Provide the (X, Y) coordinate of the cell's center where the given text is located.  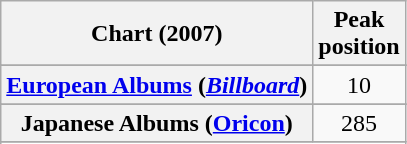
Peakposition (359, 34)
European Albums (Billboard) (157, 85)
10 (359, 85)
285 (359, 123)
Japanese Albums (Oricon) (157, 123)
Chart (2007) (157, 34)
